Output the [x, y] coordinate of the center of the cell containing the given text.  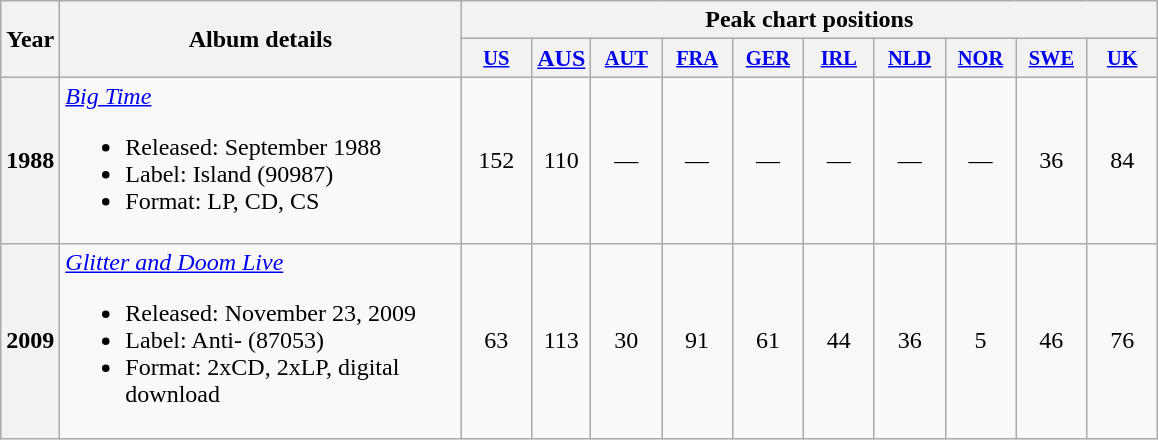
Glitter and Doom LiveReleased: November 23, 2009Label: Anti- (87053)Format: 2xCD, 2xLP, digital download [260, 341]
84 [1122, 160]
152 [496, 160]
FRA [698, 58]
91 [698, 341]
NOR [980, 58]
46 [1052, 341]
76 [1122, 341]
44 [838, 341]
5 [980, 341]
Year [30, 39]
IRL [838, 58]
GER [768, 58]
US [496, 58]
Album details [260, 39]
Big TimeReleased: September 1988Label: Island (90987)Format: LP, CD, CS [260, 160]
61 [768, 341]
UK [1122, 58]
AUT [626, 58]
110 [562, 160]
63 [496, 341]
AUS [562, 58]
Peak chart positions [810, 20]
NLD [910, 58]
1988 [30, 160]
113 [562, 341]
2009 [30, 341]
30 [626, 341]
SWE [1052, 58]
